From the cell containing the given text, extract its center point as [X, Y] coordinate. 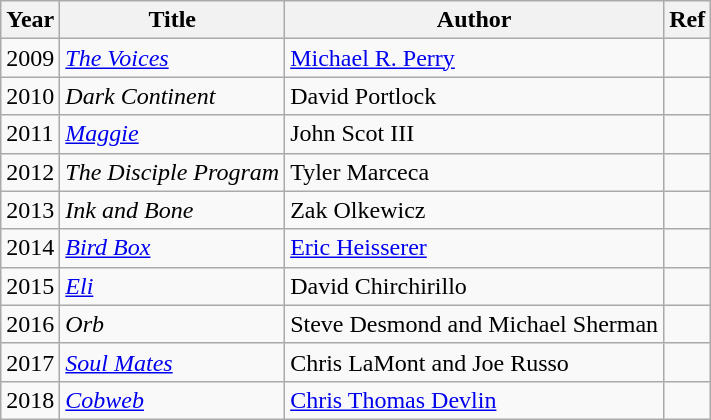
2014 [30, 248]
David Portlock [474, 96]
Author [474, 20]
Bird Box [172, 248]
Chris Thomas Devlin [474, 400]
The Voices [172, 58]
2015 [30, 286]
Ref [688, 20]
Year [30, 20]
2013 [30, 210]
Michael R. Perry [474, 58]
Eric Heisserer [474, 248]
2017 [30, 362]
Tyler Marceca [474, 172]
2016 [30, 324]
Orb [172, 324]
Chris LaMont and Joe Russo [474, 362]
Title [172, 20]
2018 [30, 400]
2012 [30, 172]
Maggie [172, 134]
The Disciple Program [172, 172]
Ink and Bone [172, 210]
Zak Olkewicz [474, 210]
John Scot III [474, 134]
2010 [30, 96]
Steve Desmond and Michael Sherman [474, 324]
Cobweb [172, 400]
Dark Continent [172, 96]
Eli [172, 286]
2009 [30, 58]
David Chirchirillo [474, 286]
Soul Mates [172, 362]
2011 [30, 134]
